Provide the (X, Y) coordinate of the cell's center where the given text is located.  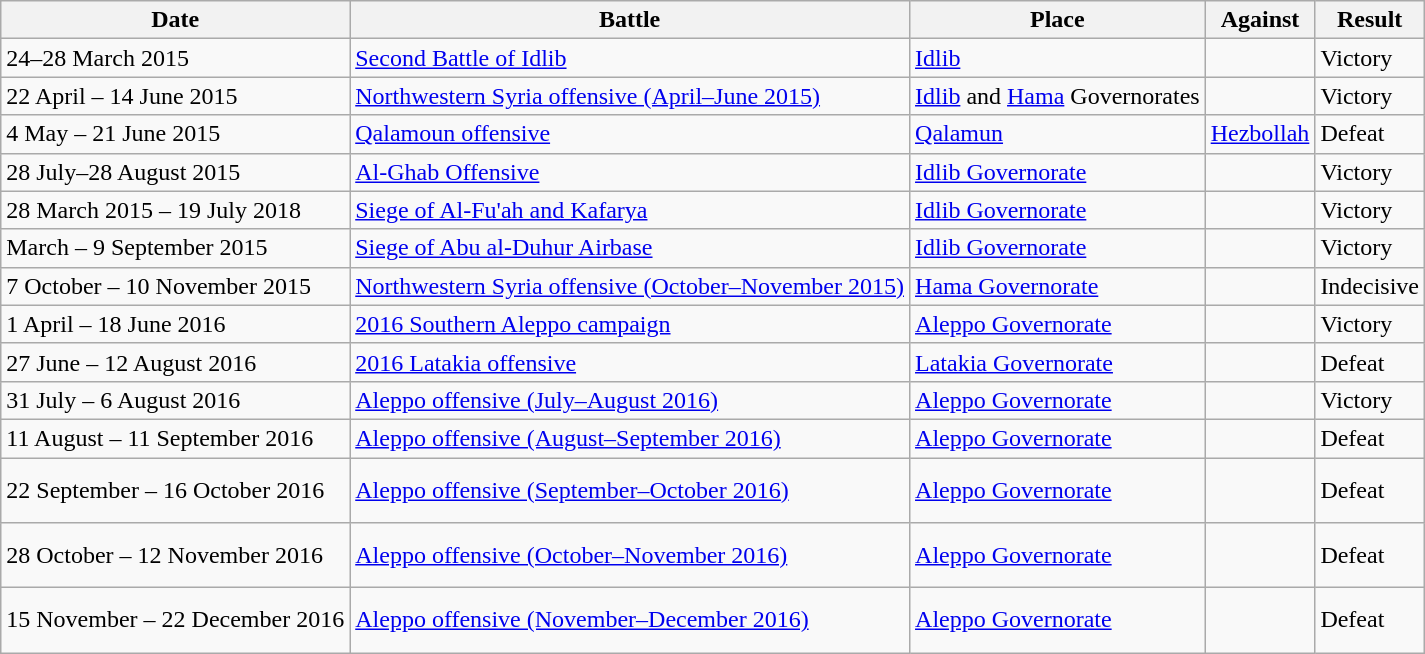
Al-Ghab Offensive (630, 172)
Indecisive (1370, 286)
Second Battle of Idlib (630, 58)
Qalamoun offensive (630, 134)
7 October – 10 November 2015 (176, 286)
Aleppo offensive (September–October 2016) (630, 490)
Date (176, 20)
11 August – 11 September 2016 (176, 438)
28 October – 12 November 2016 (176, 556)
Aleppo offensive (August–September 2016) (630, 438)
28 July–28 August 2015 (176, 172)
22 September – 16 October 2016 (176, 490)
Northwestern Syria offensive (April–June 2015) (630, 96)
Idlib and Hama Governorates (1058, 96)
Siege of Abu al-Duhur Airbase (630, 248)
Siege of Al-Fu'ah and Kafarya (630, 210)
4 May – 21 June 2015 (176, 134)
Place (1058, 20)
31 July – 6 August 2016 (176, 400)
Against (1260, 20)
27 June – 12 August 2016 (176, 362)
Aleppo offensive (October–November 2016) (630, 556)
Idlib (1058, 58)
15 November – 22 December 2016 (176, 620)
28 March 2015 – 19 July 2018 (176, 210)
Qalamun (1058, 134)
24–28 March 2015 (176, 58)
Latakia Governorate (1058, 362)
March – 9 September 2015 (176, 248)
1 April – 18 June 2016 (176, 324)
Hama Governorate (1058, 286)
Battle (630, 20)
Result (1370, 20)
Aleppo offensive (July–August 2016) (630, 400)
2016 Latakia offensive (630, 362)
22 April – 14 June 2015 (176, 96)
Aleppo offensive (November–December 2016) (630, 620)
2016 Southern Aleppo campaign (630, 324)
Hezbollah (1260, 134)
Northwestern Syria offensive (October–November 2015) (630, 286)
